Search for the cell housing the specified text and yield its [x, y] center coordinate. 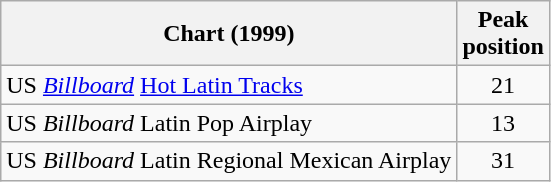
US Billboard Hot Latin Tracks [229, 85]
13 [503, 123]
31 [503, 161]
US Billboard Latin Pop Airplay [229, 123]
Peakposition [503, 34]
Chart (1999) [229, 34]
21 [503, 85]
US Billboard Latin Regional Mexican Airplay [229, 161]
